Return the (x, y) coordinate for the center point of the cell that contains the specified text.  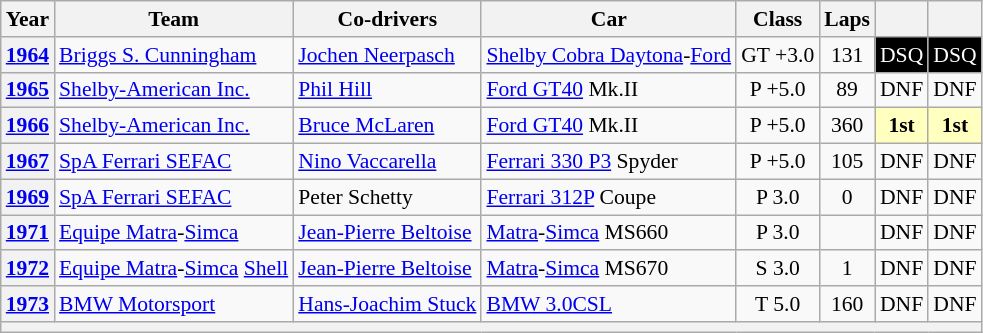
Briggs S. Cunningham (174, 55)
1967 (28, 162)
Car (608, 19)
Bruce McLaren (387, 126)
1 (847, 269)
1973 (28, 304)
BMW Motorsport (174, 304)
1966 (28, 126)
131 (847, 55)
Year (28, 19)
S 3.0 (778, 269)
1972 (28, 269)
Ferrari 330 P3 Spyder (608, 162)
Phil Hill (387, 90)
Jochen Neerpasch (387, 55)
Matra-Simca MS670 (608, 269)
360 (847, 126)
Hans-Joachim Stuck (387, 304)
GT +3.0 (778, 55)
1965 (28, 90)
1971 (28, 233)
Ferrari 312P Coupe (608, 197)
Equipe Matra-Simca (174, 233)
Class (778, 19)
89 (847, 90)
160 (847, 304)
Shelby Cobra Daytona-Ford (608, 55)
Team (174, 19)
Peter Schetty (387, 197)
1964 (28, 55)
Co-drivers (387, 19)
Equipe Matra-Simca Shell (174, 269)
BMW 3.0CSL (608, 304)
0 (847, 197)
T 5.0 (778, 304)
Laps (847, 19)
105 (847, 162)
Matra-Simca MS660 (608, 233)
Nino Vaccarella (387, 162)
1969 (28, 197)
